Locate the cell with the specified text and output its [x, y] center coordinate. 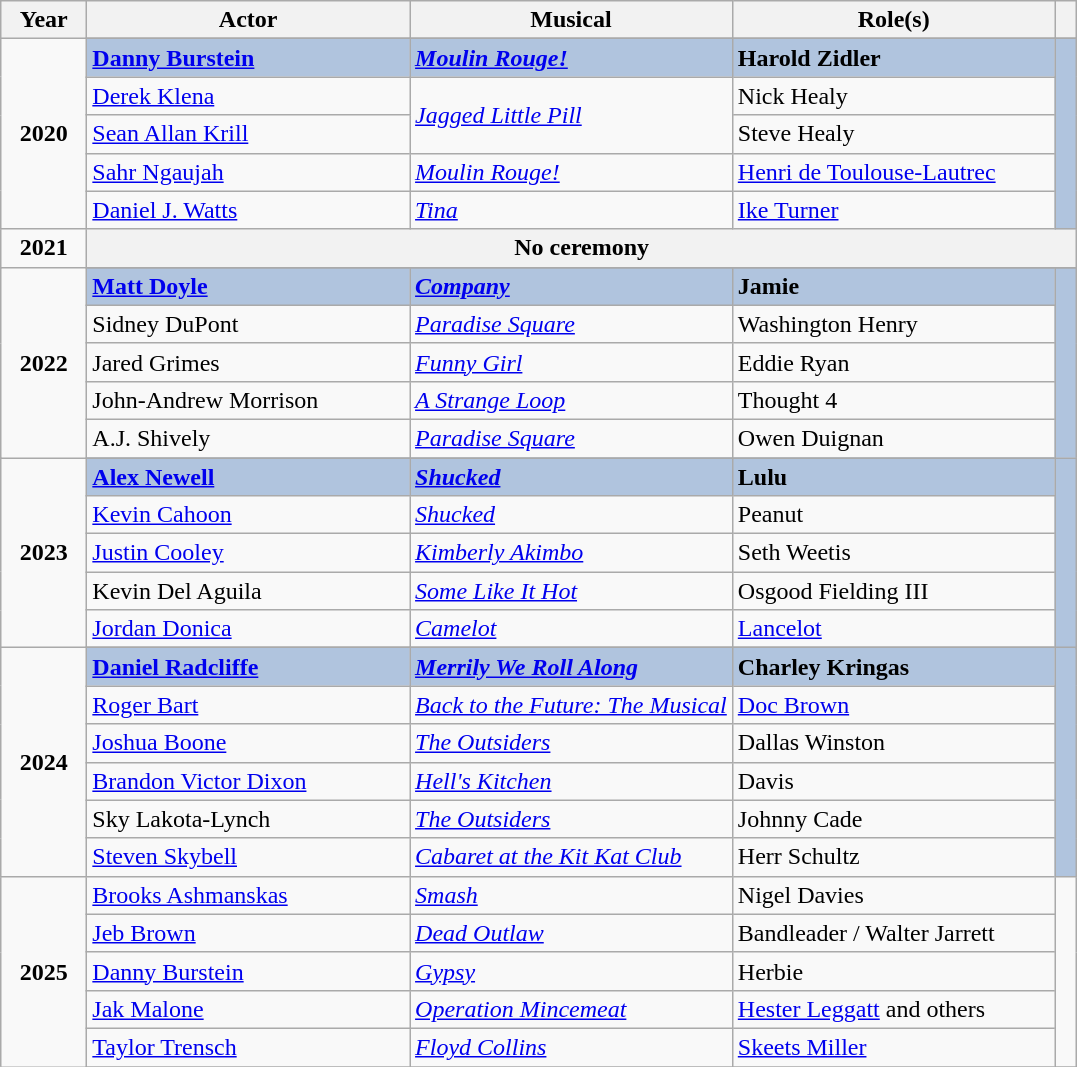
Ike Turner [894, 210]
Sky Lakota-Lynch [248, 819]
2023 [44, 553]
Funny Girl [572, 362]
Skeets Miller [894, 1047]
Thought 4 [894, 400]
Bandleader / Walter Jarrett [894, 933]
Steve Healy [894, 134]
Kevin Del Aguila [248, 591]
2020 [44, 134]
Hester Leggatt and others [894, 1009]
Lulu [894, 477]
Smash [572, 895]
Role(s) [894, 20]
Johnny Cade [894, 819]
Henri de Toulouse-Lautrec [894, 172]
Matt Doyle [248, 286]
A.J. Shively [248, 438]
Merrily We Roll Along [572, 667]
Daniel J. Watts [248, 210]
Justin Cooley [248, 553]
Eddie Ryan [894, 362]
Sidney DuPont [248, 324]
2025 [44, 971]
Jamie [894, 286]
Floyd Collins [572, 1047]
Osgood Fielding III [894, 591]
Alex Newell [248, 477]
Company [572, 286]
Sean Allan Krill [248, 134]
Charley Kringas [894, 667]
Derek Klena [248, 96]
Harold Zidler [894, 58]
Hell's Kitchen [572, 781]
Jeb Brown [248, 933]
Kevin Cahoon [248, 515]
Peanut [894, 515]
Washington Henry [894, 324]
Joshua Boone [248, 743]
Tina [572, 210]
No ceremony [582, 248]
Nigel Davies [894, 895]
Lancelot [894, 629]
Brandon Victor Dixon [248, 781]
Doc Brown [894, 705]
Daniel Radcliffe [248, 667]
Sahr Ngaujah [248, 172]
Gypsy [572, 971]
Back to the Future: The Musical [572, 705]
Seth Weetis [894, 553]
Herr Schultz [894, 857]
Musical [572, 20]
Steven Skybell [248, 857]
Dead Outlaw [572, 933]
Herbie [894, 971]
Taylor Trensch [248, 1047]
Owen Duignan [894, 438]
Jordan Donica [248, 629]
Some Like It Hot [572, 591]
Jared Grimes [248, 362]
A Strange Loop [572, 400]
Nick Healy [894, 96]
Dallas Winston [894, 743]
2021 [44, 248]
Cabaret at the Kit Kat Club [572, 857]
2024 [44, 762]
Jak Malone [248, 1009]
Kimberly Akimbo [572, 553]
2022 [44, 362]
Davis [894, 781]
Jagged Little Pill [572, 115]
Actor [248, 20]
Year [44, 20]
Roger Bart [248, 705]
Brooks Ashmanskas [248, 895]
Camelot [572, 629]
John-Andrew Morrison [248, 400]
Operation Mincemeat [572, 1009]
